Determine the (X, Y) coordinate at the center of the cell enclosing the given text.  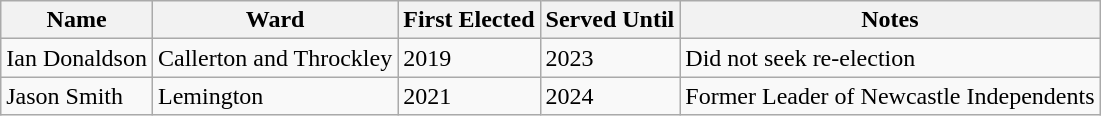
Lemington (274, 96)
Former Leader of Newcastle Independents (890, 96)
2021 (469, 96)
Name (77, 20)
Callerton and Throckley (274, 58)
2024 (610, 96)
Notes (890, 20)
Ward (274, 20)
2019 (469, 58)
Served Until (610, 20)
First Elected (469, 20)
Jason Smith (77, 96)
2023 (610, 58)
Did not seek re-election (890, 58)
Ian Donaldson (77, 58)
